Scan for the cell matching the given text and deliver its [x, y] coordinate at center. 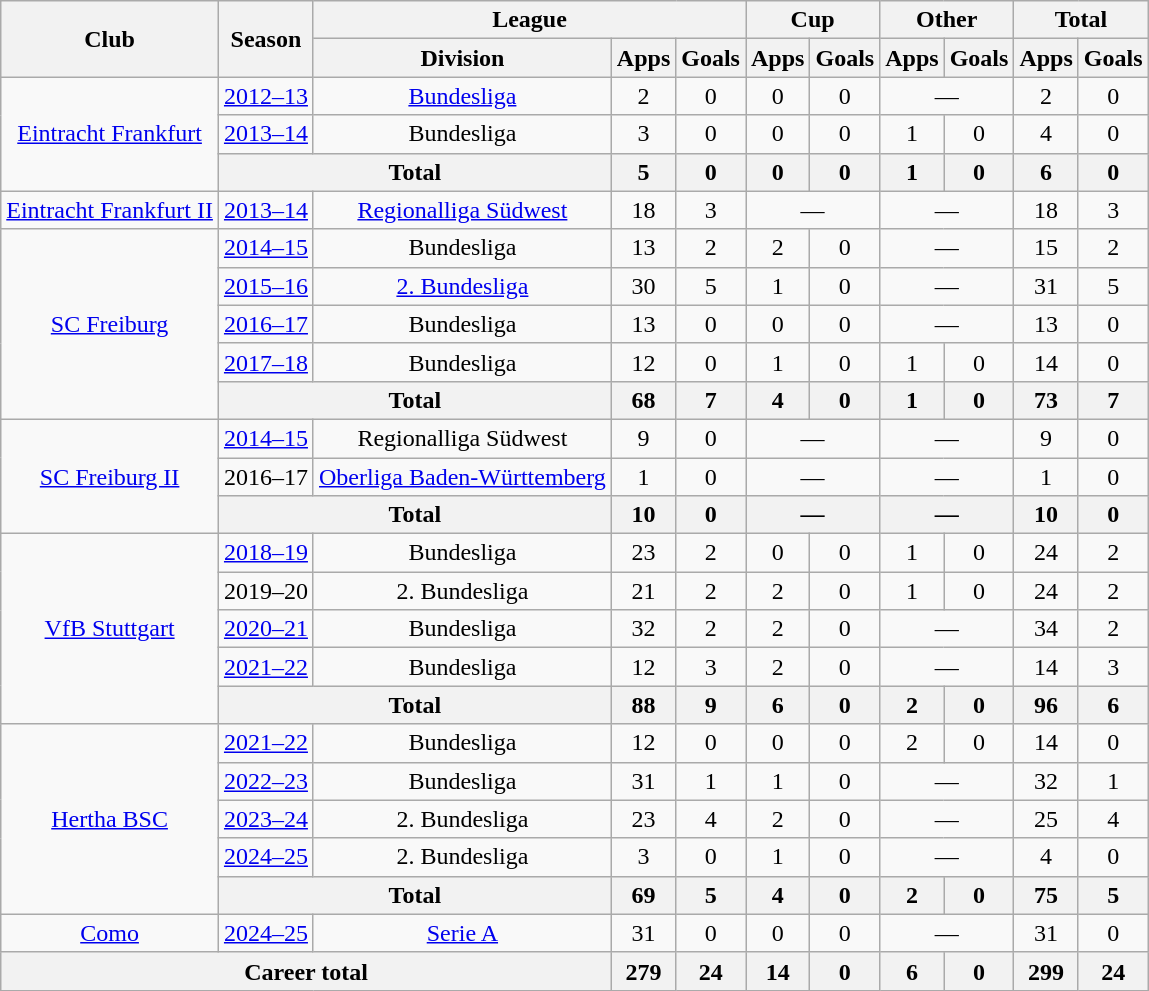
Club [110, 39]
SC Freiburg II [110, 476]
75 [1046, 895]
Eintracht Frankfurt II [110, 210]
2019–20 [266, 591]
2023–24 [266, 819]
69 [643, 895]
Eintracht Frankfurt [110, 134]
299 [1046, 971]
15 [1046, 248]
Hertha BSC [110, 819]
2022–23 [266, 781]
Serie A [462, 933]
68 [643, 400]
Season [266, 39]
30 [643, 286]
League [529, 20]
VfB Stuttgart [110, 629]
Como [110, 933]
2015–16 [266, 286]
Career total [306, 971]
88 [643, 705]
2017–18 [266, 362]
Cup [813, 20]
2020–21 [266, 629]
Oberliga Baden-Württemberg [462, 477]
Other [947, 20]
25 [1046, 819]
21 [643, 591]
279 [643, 971]
34 [1046, 629]
96 [1046, 705]
Division [462, 58]
2012–13 [266, 96]
2018–19 [266, 553]
73 [1046, 400]
SC Freiburg [110, 324]
